Provide the [X, Y] coordinate of the cell's center where the given text is located.  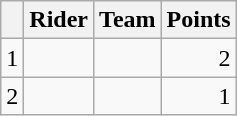
Team [128, 20]
Points [198, 20]
Rider [59, 20]
